Pinpoint the cell where the given text exists, returning its [X, Y] midpoint coordinate. 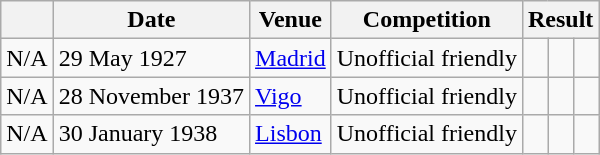
Result [560, 20]
Lisbon [291, 134]
30 January 1938 [151, 134]
Competition [426, 20]
28 November 1937 [151, 96]
Vigo [291, 96]
29 May 1927 [151, 58]
Date [151, 20]
Madrid [291, 58]
Venue [291, 20]
